Capture the cell that displays the provided text and extract its (x, y) central coordinate. 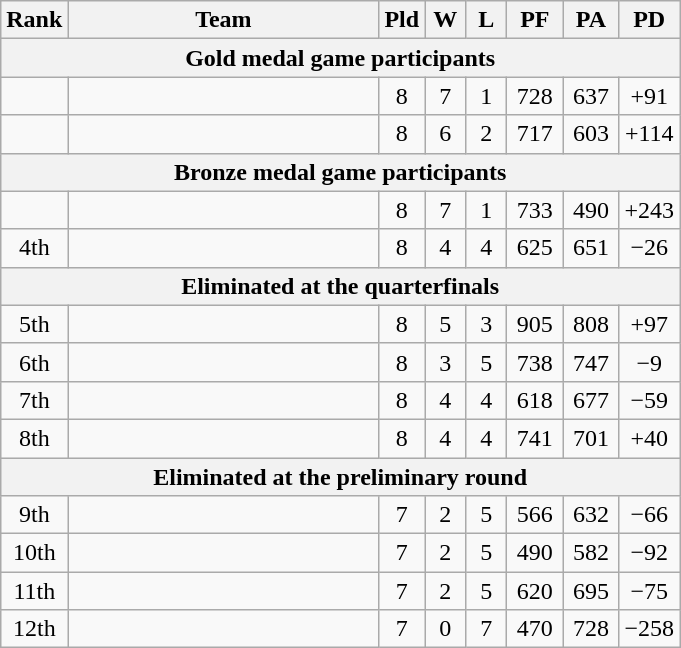
PD (650, 20)
733 (535, 210)
10th (34, 553)
PA (591, 20)
7th (34, 400)
717 (535, 134)
Eliminated at the quarterfinals (340, 286)
PF (535, 20)
4th (34, 248)
−92 (650, 553)
6th (34, 362)
−26 (650, 248)
Team (224, 20)
L (486, 20)
9th (34, 515)
677 (591, 400)
695 (591, 591)
Eliminated at the preliminary round (340, 477)
11th (34, 591)
637 (591, 96)
632 (591, 515)
−75 (650, 591)
−66 (650, 515)
651 (591, 248)
+97 (650, 324)
747 (591, 362)
−9 (650, 362)
566 (535, 515)
618 (535, 400)
905 (535, 324)
+243 (650, 210)
738 (535, 362)
−258 (650, 629)
470 (535, 629)
701 (591, 438)
Gold medal game participants (340, 58)
808 (591, 324)
12th (34, 629)
W (446, 20)
−59 (650, 400)
620 (535, 591)
741 (535, 438)
0 (446, 629)
+40 (650, 438)
625 (535, 248)
+91 (650, 96)
+114 (650, 134)
603 (591, 134)
Pld (402, 20)
Bronze medal game participants (340, 172)
Rank (34, 20)
5th (34, 324)
582 (591, 553)
8th (34, 438)
6 (446, 134)
